Return the (x, y) coordinate for the center point of the cell that contains the specified text.  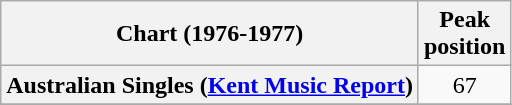
Peakposition (464, 34)
Chart (1976-1977) (210, 34)
67 (464, 85)
Australian Singles (Kent Music Report) (210, 85)
